Locate the cell with the specified text and output its [x, y] center coordinate. 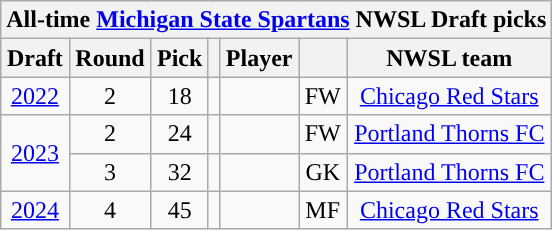
32 [180, 172]
2024 [35, 210]
2023 [35, 153]
45 [180, 210]
Round [110, 58]
18 [180, 96]
GK [323, 172]
24 [180, 134]
MF [323, 210]
3 [110, 172]
Draft [35, 58]
NWSL team [450, 58]
Player [260, 58]
4 [110, 210]
2022 [35, 96]
All-time Michigan State Spartans NWSL Draft picks [276, 20]
Pick [180, 58]
